Determine the [X, Y] coordinate at the center of the cell enclosing the given text.  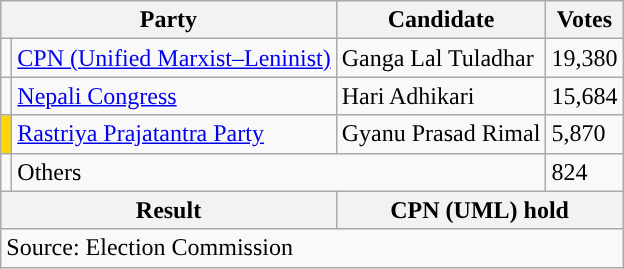
Candidate [441, 20]
Hari Adhikari [441, 96]
CPN (Unified Marxist–Leninist) [174, 58]
15,684 [584, 96]
Others [279, 172]
CPN (UML) hold [480, 210]
Result [168, 210]
Gyanu Prasad Rimal [441, 134]
Source: Election Commission [312, 248]
19,380 [584, 58]
Party [168, 20]
824 [584, 172]
Rastriya Prajatantra Party [174, 134]
Ganga Lal Tuladhar [441, 58]
5,870 [584, 134]
Votes [584, 20]
Nepali Congress [174, 96]
